Determine the [X, Y] coordinate at the center of the cell enclosing the given text.  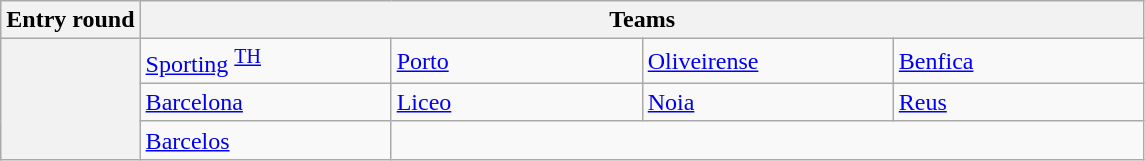
Barcelos [266, 140]
Porto [516, 62]
Reus [1018, 102]
Liceo [516, 102]
Teams [642, 20]
Noia [768, 102]
Entry round [70, 20]
Sporting TH [266, 62]
Benfica [1018, 62]
Barcelona [266, 102]
Oliveirense [768, 62]
